Extract the (x, y) coordinate from the center of the cell holding the provided text.  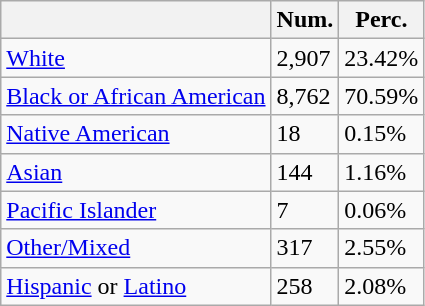
144 (305, 172)
258 (305, 286)
70.59% (382, 96)
23.42% (382, 58)
Num. (305, 20)
8,762 (305, 96)
2.55% (382, 248)
18 (305, 134)
7 (305, 210)
Native American (136, 134)
317 (305, 248)
Other/Mixed (136, 248)
2,907 (305, 58)
Asian (136, 172)
1.16% (382, 172)
White (136, 58)
Hispanic or Latino (136, 286)
0.06% (382, 210)
0.15% (382, 134)
Black or African American (136, 96)
Pacific Islander (136, 210)
2.08% (382, 286)
Perc. (382, 20)
